Return the (x, y) coordinate for the center point of the cell that contains the specified text.  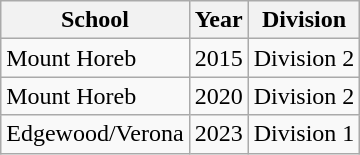
School (95, 20)
2023 (218, 134)
Year (218, 20)
Division (304, 20)
Division 1 (304, 134)
2020 (218, 96)
Edgewood/Verona (95, 134)
2015 (218, 58)
